Provide the [x, y] coordinate of the cell's center where the given text is located.  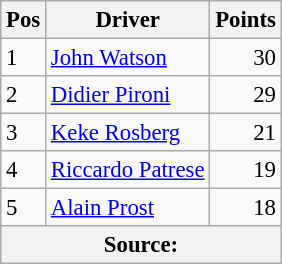
Riccardo Patrese [128, 170]
Pos [24, 20]
5 [24, 208]
19 [246, 170]
1 [24, 58]
Source: [141, 245]
21 [246, 133]
4 [24, 170]
30 [246, 58]
Didier Pironi [128, 95]
Points [246, 20]
Keke Rosberg [128, 133]
18 [246, 208]
29 [246, 95]
Driver [128, 20]
John Watson [128, 58]
2 [24, 95]
Alain Prost [128, 208]
3 [24, 133]
